Return [x, y] of the center of cell containing provided text 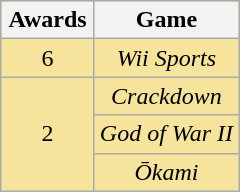
Crackdown [166, 96]
Wii Sports [166, 58]
Game [166, 20]
2 [48, 134]
Awards [48, 20]
God of War II [166, 134]
6 [48, 58]
Ōkami [166, 172]
